Pinpoint the cell where the given text exists, returning its [X, Y] midpoint coordinate. 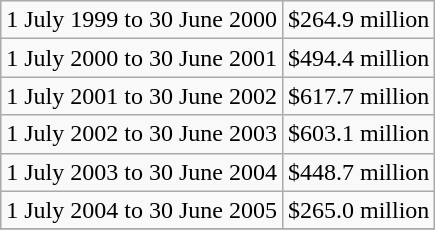
$448.7 million [358, 172]
1 July 2003 to 30 June 2004 [142, 172]
$617.7 million [358, 96]
$603.1 million [358, 134]
1 July 2000 to 30 June 2001 [142, 58]
$264.9 million [358, 20]
1 July 2004 to 30 June 2005 [142, 210]
1 July 2001 to 30 June 2002 [142, 96]
1 July 1999 to 30 June 2000 [142, 20]
$494.4 million [358, 58]
1 July 2002 to 30 June 2003 [142, 134]
$265.0 million [358, 210]
